For the text-containing cell, return its midpoint in (X, Y) coordinate format. 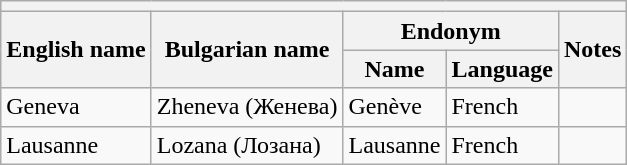
Endonym (450, 31)
Notes (592, 50)
Zheneva (Женева) (247, 107)
Bulgarian name (247, 50)
English name (76, 50)
Name (394, 69)
Lozana (Лозана) (247, 145)
Geneva (76, 107)
Language (502, 69)
Genève (394, 107)
